Provide the [X, Y] coordinate of the cell's center where the given text is located.  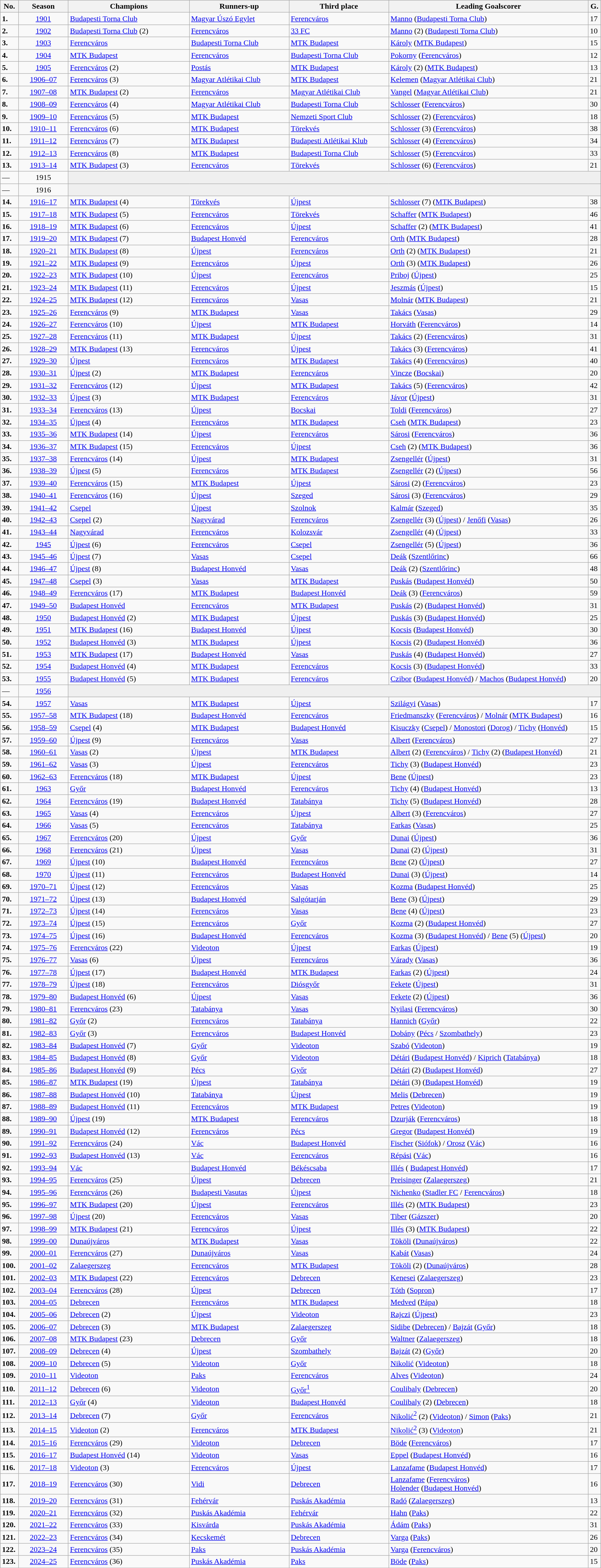
Magyar Úszó Egylet [240, 19]
Czibor (Budapest Honvéd) / Machos (Budapest Honvéd) [489, 679]
MTK Budapest (6) [129, 226]
1949–50 [43, 605]
34 [595, 141]
1940–41 [43, 495]
1953 [43, 654]
Rajczi (Újpest) [489, 1314]
Dunai (3) (Újpest) [489, 874]
1945–46 [43, 557]
94. [10, 1192]
Bocskai [339, 410]
17. [10, 239]
39. [10, 507]
1975–76 [43, 948]
1908–09 [43, 104]
Diósgyőr [339, 984]
1951 [43, 630]
123. [10, 1562]
Újpest (17) [129, 972]
Runners-up [240, 6]
Albert (2) (Ferencváros) / Tichy (2) (Budapest Honvéd) [489, 752]
57. [10, 740]
Hannich (Győr) [489, 1021]
1936–37 [43, 446]
Újpest (8) [129, 569]
Vasas (6) [129, 960]
65. [10, 838]
Farkas (2) (Újpest) [489, 972]
Jávor (Újpest) [489, 398]
Nichenko (Stadler FC / Ferencváros) [489, 1192]
112. [10, 1415]
Manno (Budapesti Torna Club) [489, 19]
115. [10, 1455]
4. [10, 55]
1913–14 [43, 165]
1928–29 [43, 348]
Kocsis (Budapest Honvéd) [489, 630]
Ferencváros (7) [129, 141]
1954 [43, 666]
2008–09 [43, 1351]
Schlosser (3) (Ferencváros) [489, 128]
1984–85 [43, 1058]
1905 [43, 67]
1902 [43, 31]
Takács (5) (Ferencváros) [489, 385]
24. [10, 324]
1994–95 [43, 1180]
1915 [43, 178]
1911–12 [43, 141]
Debrecen (2) [129, 1314]
109. [10, 1376]
Ferencváros (16) [129, 495]
27. [10, 361]
Bene (3) (Újpest) [489, 899]
62. [10, 801]
20. [10, 275]
2023–24 [43, 1549]
Újpest (15) [129, 923]
Vangel (Magyar Atlétikai Club) [489, 92]
98. [10, 1241]
2011–12 [43, 1389]
42 [595, 385]
Budapest Honvéd (6) [129, 997]
1941–42 [43, 507]
Ferencváros (33) [129, 1525]
Takács (Vasas) [489, 312]
Kocsis (2) (Budapest Honvéd) [489, 642]
48. [10, 618]
Újpest (11) [129, 874]
Ferencváros (13) [129, 410]
Illés (2) (MTK Budapest) [489, 1204]
1996–97 [43, 1204]
Illés ( Budapest Honvéd) [489, 1168]
95. [10, 1204]
102. [10, 1290]
Varga (Ferencváros) [489, 1549]
54. [10, 703]
Csepel (4) [129, 727]
Győr1 [339, 1389]
Budapesti Torna Club (2) [129, 31]
79. [10, 1009]
Debrecen (5) [129, 1363]
Károly (MTK Budapest) [489, 43]
100. [10, 1265]
1920–21 [43, 251]
1927–28 [43, 336]
1959–60 [43, 740]
2015–16 [43, 1443]
Békéscsaba [339, 1168]
1935–36 [43, 434]
Hahn (Paks) [489, 1513]
88. [10, 1119]
1958–59 [43, 727]
80. [10, 1021]
1934–35 [43, 422]
Radó (Zalaegerszeg) [489, 1501]
9. [10, 116]
Ferencváros (14) [129, 459]
2003–04 [43, 1290]
Újpest (5) [129, 471]
1925–26 [43, 312]
10. [10, 128]
105. [10, 1327]
50 [595, 581]
56 [595, 471]
Ferencváros (20) [129, 838]
Ferencváros (6) [129, 128]
Champions [129, 6]
Ferencváros (9) [129, 312]
Ferencváros (18) [129, 777]
12 [595, 55]
Böde (Paks) [489, 1562]
Deák (3) (Ferencváros) [489, 593]
Újpest (16) [129, 936]
Schlosser (Ferencváros) [489, 104]
Ferencváros (31) [129, 1501]
Győr (2) [129, 1021]
3. [10, 43]
1973–74 [43, 923]
Ferencváros (29) [129, 1443]
MTK Budapest (14) [129, 434]
1943–44 [43, 532]
Dobány (Pécs / Szombathely) [489, 1033]
Újpest (4) [129, 422]
13. [10, 165]
Budapesti Vasutas [240, 1192]
Tichy (3) (Budapest Honvéd) [489, 764]
Ferencváros (36) [129, 1562]
83. [10, 1058]
1929–30 [43, 361]
49. [10, 630]
MTK Budapest (23) [129, 1339]
Újpest (20) [129, 1217]
Cseh (MTK Budapest) [489, 422]
1937–38 [43, 459]
1992–93 [43, 1156]
21. [10, 287]
Horváth (Ferencváros) [489, 324]
Vasas (5) [129, 825]
1972–73 [43, 911]
53. [10, 679]
Schlosser (2) (Ferencváros) [489, 116]
MTK Budapest (19) [129, 1082]
Budapest Honvéd (4) [129, 666]
Schaffer (MTK Budapest) [489, 214]
MTK Budapest (10) [129, 275]
Ferencváros (23) [129, 1009]
Détári (3) (Budapest Honvéd) [489, 1082]
Kisvárda [240, 1525]
Kolozsvár [339, 532]
1980–81 [43, 1009]
Cseh (2) (MTK Budapest) [489, 446]
Szombathely [339, 1351]
1939–40 [43, 483]
Szolnok [339, 507]
11. [10, 141]
Kozma (3) (Budapest Honvéd) / Bene (5) (Újpest) [489, 936]
Újpest (6) [129, 544]
Sárosi (Ferencváros) [489, 434]
Bene (4) (Újpest) [489, 911]
40 [595, 361]
MTK Budapest (3) [129, 165]
114. [10, 1443]
Leading Goalscorer [489, 6]
58. [10, 752]
MTK Budapest (21) [129, 1229]
Deák (Szentlőrinc) [489, 557]
1922–23 [43, 275]
Puskás (4) (Budapest Honvéd) [489, 654]
73. [10, 936]
1991–92 [43, 1143]
1955 [43, 679]
1926–27 [43, 324]
1977–78 [43, 972]
Varga (Paks) [489, 1537]
Ferencváros (27) [129, 1253]
Böde (Ferencváros) [489, 1443]
Vasas (2) [129, 752]
Ferencváros (26) [129, 1192]
2004–05 [43, 1302]
Budapest Honvéd (8) [129, 1058]
Budapest Honvéd (7) [129, 1045]
Albert (Ferencváros) [489, 740]
Dzurják (Ferencváros) [489, 1119]
1938–39 [43, 471]
1919–20 [43, 239]
121. [10, 1537]
1932–33 [43, 398]
Tököli (2) (Dunaújváros) [489, 1265]
Ferencváros (12) [129, 385]
Csepel (2) [129, 520]
118. [10, 1501]
31. [10, 410]
116. [10, 1467]
81. [10, 1033]
Nikolić (Videoton) [489, 1363]
33. [10, 434]
119. [10, 1513]
10 [595, 31]
Ferencváros (22) [129, 948]
Budapest Honvéd (3) [129, 642]
Postás [240, 67]
89. [10, 1131]
1983–84 [43, 1045]
Kecskemét [240, 1537]
Zsengellér (5) (Újpest) [489, 544]
Priboj (Újpest) [489, 275]
42. [10, 544]
1967 [43, 838]
1957–58 [43, 715]
Ferencváros (34) [129, 1537]
2020–21 [43, 1513]
72. [10, 923]
Nyilasi (Ferencváros) [489, 1009]
1982–83 [43, 1033]
Kozma (2) (Budapest Honvéd) [489, 923]
MTK Budapest (15) [129, 446]
Schaffer (2) (MTK Budapest) [489, 226]
Ferencváros (17) [129, 593]
Várady (Vasas) [489, 960]
40. [10, 520]
37. [10, 483]
2017–18 [43, 1467]
Schlosser (5) (Ferencváros) [489, 153]
Alves (Videoton) [489, 1376]
22. [10, 300]
Bajzát (2) (Győr) [489, 1351]
61. [10, 789]
Détári (Budapest Honvéd) / Kiprich (Tatabánya) [489, 1058]
2018–19 [43, 1484]
1916 [43, 190]
Coulibaly (2) (Debrecen) [489, 1402]
Ádám (Paks) [489, 1525]
97. [10, 1229]
1998–99 [43, 1229]
Farkas (Vasas) [489, 825]
Albert (3) (Ferencváros) [489, 813]
69. [10, 886]
MTK Budapest (16) [129, 630]
Kalmár (Szeged) [489, 507]
Ferencváros (30) [129, 1484]
Takács (2) (Ferencváros) [489, 336]
Eppel (Budapest Honvéd) [489, 1455]
Fischer (Siófok) / Orosz (Vác) [489, 1143]
2010–11 [43, 1376]
Zsengellér (Újpest) [489, 459]
2016–17 [43, 1455]
1946–47 [43, 569]
Tököli (Dunaújváros) [489, 1241]
Deák (2) (Szentlőrinc) [489, 569]
Ferencváros (4) [129, 104]
1948–49 [43, 593]
Budapest Honvéd (11) [129, 1106]
2009–10 [43, 1363]
MTK Budapest (20) [129, 1204]
2. [10, 31]
1981–82 [43, 1021]
106. [10, 1339]
Ferencváros (35) [129, 1549]
1985–86 [43, 1070]
71. [10, 911]
MTK Budapest (22) [129, 1278]
1976–77 [43, 960]
1990–91 [43, 1131]
1969 [43, 862]
36. [10, 471]
1964 [43, 801]
1942–43 [43, 520]
Fekete (Újpest) [489, 984]
Tiber (Gázszer) [489, 1217]
1909–10 [43, 116]
MTK Budapest (5) [129, 214]
Csepel (3) [129, 581]
Bene (Újpest) [489, 777]
Károly (2) (MTK Budapest) [489, 67]
30. [10, 398]
38. [10, 495]
2005–06 [43, 1314]
Répási (Vác) [489, 1156]
122. [10, 1549]
Orth (2) (MTK Budapest) [489, 251]
1950 [43, 618]
Kenesei (Zalaegerszeg) [489, 1278]
Waltner (Zalaegerszeg) [489, 1339]
Orth (MTK Budapest) [489, 239]
85. [10, 1082]
2013–14 [43, 1415]
1901 [43, 19]
1917–18 [43, 214]
16. [10, 226]
1997–98 [43, 1217]
108. [10, 1363]
MTK Budapest (2) [129, 92]
103. [10, 1302]
23. [10, 312]
70. [10, 899]
Third place [339, 6]
1916–17 [43, 202]
63. [10, 813]
Újpest (19) [129, 1119]
Season [43, 6]
Budapest Honvéd (14) [129, 1455]
1956 [43, 691]
Újpest (14) [129, 911]
Nemzeti Sport Club [339, 116]
104. [10, 1314]
14. [10, 202]
1989–90 [43, 1119]
51. [10, 654]
Vincze (Bocskai) [489, 373]
35 [595, 507]
1930–31 [43, 373]
34. [10, 446]
29. [10, 385]
56. [10, 727]
1903 [43, 43]
74. [10, 948]
2002–03 [43, 1278]
Schlosser (4) (Ferencváros) [489, 141]
1961–62 [43, 764]
41. [10, 532]
1979–80 [43, 997]
Dunai (2) (Újpest) [489, 850]
52. [10, 666]
55. [10, 715]
2007–08 [43, 1339]
Ferencváros (10) [129, 324]
1968 [43, 850]
45. [10, 581]
Vidi [240, 1484]
G. [595, 6]
MTK Budapest (17) [129, 654]
1963 [43, 789]
46 [595, 214]
1993–94 [43, 1168]
1988–89 [43, 1106]
MTK Budapest (18) [129, 715]
Kocsis (3) (Budapest Honvéd) [489, 666]
Puskás (Budapest Honvéd) [489, 581]
Gregor (Budapest Honvéd) [489, 1131]
Budapest Honvéd (10) [129, 1094]
111. [10, 1402]
MTK Budapest (13) [129, 348]
28. [10, 373]
96. [10, 1217]
Debrecen (6) [129, 1389]
Zsengellér (4) (Újpest) [489, 532]
1924–25 [43, 300]
Sidibe (Debrecen) / Bajzát (Győr) [489, 1327]
Schlosser (6) (Ferencváros) [489, 165]
Újpest (10) [129, 862]
Ferencváros (5) [129, 116]
Budapest Honvéd (12) [129, 1131]
Győr (3) [129, 1033]
6. [10, 80]
1999–00 [43, 1241]
Bene (2) (Újpest) [489, 862]
Jeszmás (Újpest) [489, 287]
1970–71 [43, 886]
26. [10, 348]
67. [10, 862]
19. [10, 263]
MTK Budapest (12) [129, 300]
8. [10, 104]
1907–08 [43, 92]
107. [10, 1351]
MTK Budapest (7) [129, 239]
1966 [43, 825]
Fekete (2) (Újpest) [489, 997]
Tichy (4) (Budapest Honvéd) [489, 789]
Manno (2) (Budapesti Torna Club) [489, 31]
Kelemen (Magyar Atlétikai Club) [489, 80]
2014–15 [43, 1430]
43. [10, 557]
Budapesti Atlétikai Klub [339, 141]
46. [10, 593]
Toldi (Ferencváros) [489, 410]
87. [10, 1106]
Újpest (12) [129, 886]
Puskás (3) (Budapest Honvéd) [489, 618]
1918–19 [43, 226]
110. [10, 1389]
Sárosi (3) (Ferencváros) [489, 495]
Ferencváros (25) [129, 1180]
77. [10, 984]
50. [10, 642]
1957 [43, 703]
2021–22 [43, 1525]
MTK Budapest (11) [129, 287]
Kisuczky (Csepel) / Monostori (Dorog) / Tichy (Honvéd) [489, 727]
5. [10, 67]
1987–88 [43, 1094]
1904 [43, 55]
Vasas (3) [129, 764]
1965 [43, 813]
Tichy (5) (Budapest Honvéd) [489, 801]
101. [10, 1278]
25. [10, 336]
1. [10, 19]
59. [10, 764]
Salgótarján [339, 899]
Győr (4) [129, 1402]
Farkas (Újpest) [489, 948]
Ferencváros (21) [129, 850]
Nikolić2 (3) (Videoton) [489, 1430]
2006–07 [43, 1327]
Kozma (Budapest Honvéd) [489, 886]
Újpest (2) [129, 373]
Szeged [339, 495]
Debrecen (7) [129, 1415]
60. [10, 777]
1978–79 [43, 984]
120. [10, 1525]
2001–02 [43, 1265]
Ferencváros (8) [129, 153]
1995–96 [43, 1192]
Szabó (Videoton) [489, 1045]
18. [10, 251]
44. [10, 569]
90. [10, 1143]
Debrecen (4) [129, 1351]
Ferencváros (15) [129, 483]
Ferencváros (11) [129, 336]
Ferencváros (24) [129, 1143]
Újpest (9) [129, 740]
1962–63 [43, 777]
47. [10, 605]
92. [10, 1168]
2012–13 [43, 1402]
Molnár (MTK Budapest) [489, 300]
Szilágyi (Vasas) [489, 703]
91. [10, 1156]
Ferencváros (32) [129, 1513]
93. [10, 1180]
1923–24 [43, 287]
64. [10, 825]
Kabát (Vasas) [489, 1253]
Preisinger (Zalaegerszeg) [489, 1180]
1931–32 [43, 385]
99. [10, 1253]
75. [10, 960]
Lanzafame (Budapest Honvéd) [489, 1467]
35. [10, 459]
Videoton (2) [129, 1430]
No. [10, 6]
66. [10, 850]
1986–87 [43, 1082]
Takács (4) (Ferencváros) [489, 361]
MTK Budapest (9) [129, 263]
Melis (Debrecen) [489, 1094]
82. [10, 1045]
84. [10, 1070]
Budapest Honvéd (9) [129, 1070]
Nikolić2 (2) (Videoton) / Simon (Paks) [489, 1415]
Ferencváros (2) [129, 67]
32. [10, 422]
2019–20 [43, 1501]
1912–13 [43, 153]
1971–72 [43, 899]
Újpest (3) [129, 398]
1952 [43, 642]
12. [10, 153]
MTK Budapest (4) [129, 202]
Videoton (3) [129, 1467]
Ferencváros (19) [129, 801]
Zsengellér (2) (Újpest) [489, 471]
Újpest (7) [129, 557]
Ferencváros (3) [129, 80]
33 FC [339, 31]
1945 [43, 544]
Coulibaly (Debrecen) [489, 1389]
76. [10, 972]
15. [10, 214]
Medved (Pápa) [489, 1302]
Illés (3) (MTK Budapest) [489, 1229]
Takács (3) (Ferencváros) [489, 348]
Détári (2) (Budapest Honvéd) [489, 1070]
Pokorny (Ferencváros) [489, 55]
2022–23 [43, 1537]
Vasas (4) [129, 813]
48 [595, 569]
66 [595, 557]
Lanzafame (Ferencváros) Holender (Budapest Honvéd) [489, 1484]
78. [10, 997]
Újpest (18) [129, 984]
68. [10, 874]
Dunai (Újpest) [489, 838]
1921–22 [43, 263]
Budapest Honvéd (2) [129, 618]
MTK Budapest (8) [129, 251]
Ferencváros (28) [129, 1290]
Orth (3) (MTK Budapest) [489, 263]
1910–11 [43, 128]
Budapest Honvéd (5) [129, 679]
Puskás (2) (Budapest Honvéd) [489, 605]
2000–01 [43, 1253]
Sárosi (2) (Ferencváros) [489, 483]
Zsengellér (3) (Újpest) / Jenőfi (Vasas) [489, 520]
1906–07 [43, 80]
Friedmanszky (Ferencváros) / Molnár (MTK Budapest) [489, 715]
Budapest Honvéd (13) [129, 1156]
59 [595, 593]
Debrecen (3) [129, 1327]
1970 [43, 874]
Schlosser (7) (MTK Budapest) [489, 202]
Újpest (13) [129, 899]
117. [10, 1484]
Petres (Videoton) [489, 1106]
113. [10, 1430]
1947–48 [43, 581]
86. [10, 1094]
1974–75 [43, 936]
1960–61 [43, 752]
1933–34 [43, 410]
7. [10, 92]
2024–25 [43, 1562]
Tóth (Sopron) [489, 1290]
